Output the [x, y] coordinate of the center of the cell containing the given text.  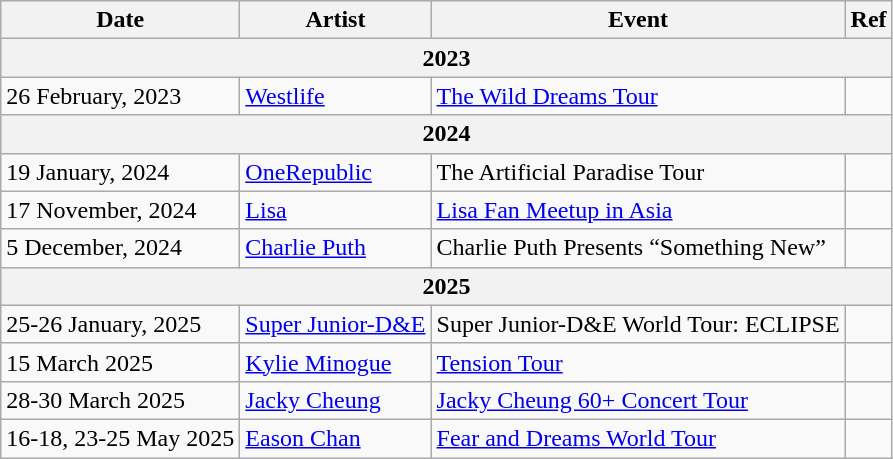
Jacky Cheung [336, 400]
Tension Tour [638, 362]
Lisa [336, 210]
Super Junior-D&E World Tour: ECLIPSE [638, 324]
Event [638, 20]
The Wild Dreams Tour [638, 96]
Charlie Puth [336, 248]
2024 [446, 134]
15 March 2025 [120, 362]
2025 [446, 286]
Jacky Cheung 60+ Concert Tour [638, 400]
26 February, 2023 [120, 96]
Date [120, 20]
OneRepublic [336, 172]
Ref [868, 20]
Charlie Puth Presents “Something New” [638, 248]
Eason Chan [336, 438]
25-26 January, 2025 [120, 324]
5 December, 2024 [120, 248]
17 November, 2024 [120, 210]
19 January, 2024 [120, 172]
16-18, 23-25 May 2025 [120, 438]
Super Junior-D&E [336, 324]
2023 [446, 58]
Lisa Fan Meetup in Asia [638, 210]
Westlife [336, 96]
28-30 March 2025 [120, 400]
Kylie Minogue [336, 362]
Artist [336, 20]
The Artificial Paradise Tour [638, 172]
Fear and Dreams World Tour [638, 438]
